Identify which cell holds the provided text, then report its (x, y) central coordinate. 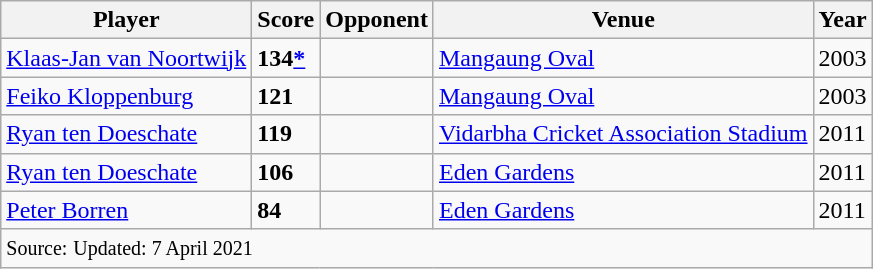
Venue (623, 20)
Source: Updated: 7 April 2021 (436, 248)
121 (286, 96)
134* (286, 58)
Year (842, 20)
Peter Borren (126, 210)
Klaas-Jan van Noortwijk (126, 58)
Feiko Kloppenburg (126, 96)
106 (286, 172)
119 (286, 134)
Vidarbha Cricket Association Stadium (623, 134)
Player (126, 20)
Score (286, 20)
84 (286, 210)
Opponent (377, 20)
